Determine the [x, y] coordinate at the center of the cell enclosing the given text.  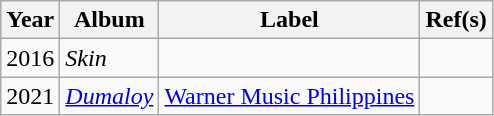
Year [30, 20]
Album [110, 20]
2016 [30, 58]
Label [290, 20]
Ref(s) [456, 20]
Dumaloy [110, 96]
Warner Music Philippines [290, 96]
Skin [110, 58]
2021 [30, 96]
